From the cell containing the given text, extract its center point as (X, Y) coordinate. 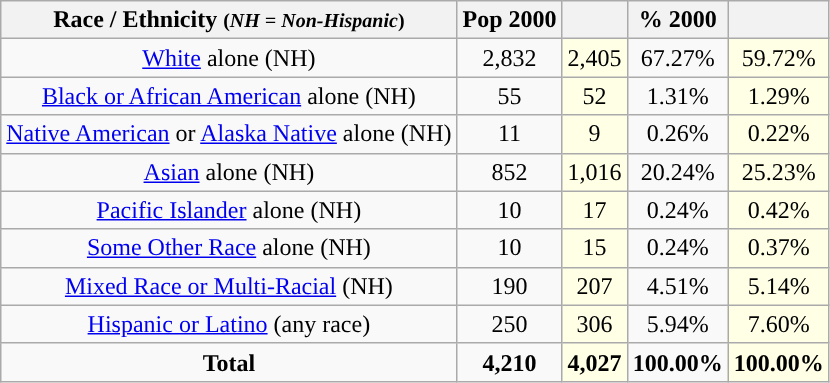
207 (594, 286)
1.31% (678, 96)
2,832 (510, 58)
1.29% (778, 96)
55 (510, 96)
1,016 (594, 172)
Race / Ethnicity (NH = Non-Hispanic) (229, 20)
9 (594, 134)
59.72% (778, 58)
17 (594, 210)
2,405 (594, 58)
852 (510, 172)
Some Other Race alone (NH) (229, 248)
7.60% (778, 324)
67.27% (678, 58)
0.37% (778, 248)
Hispanic or Latino (any race) (229, 324)
15 (594, 248)
20.24% (678, 172)
Pacific Islander alone (NH) (229, 210)
306 (594, 324)
0.26% (678, 134)
250 (510, 324)
0.22% (778, 134)
Total (229, 362)
5.94% (678, 324)
52 (594, 96)
Pop 2000 (510, 20)
4,210 (510, 362)
Black or African American alone (NH) (229, 96)
% 2000 (678, 20)
0.42% (778, 210)
190 (510, 286)
Mixed Race or Multi-Racial (NH) (229, 286)
Asian alone (NH) (229, 172)
25.23% (778, 172)
Native American or Alaska Native alone (NH) (229, 134)
5.14% (778, 286)
11 (510, 134)
4.51% (678, 286)
4,027 (594, 362)
White alone (NH) (229, 58)
